Pinpoint the cell where the given text exists, returning its (X, Y) midpoint coordinate. 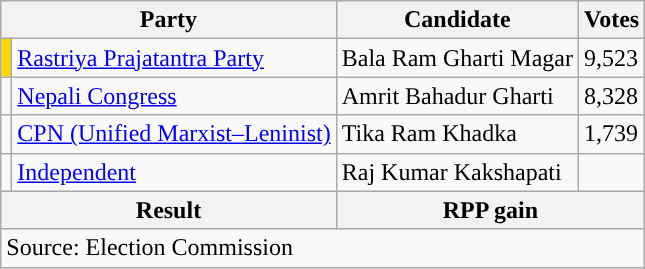
Votes (612, 20)
Candidate (457, 20)
Bala Ram Gharti Magar (457, 58)
Independent (174, 172)
1,739 (612, 134)
Source: Election Commission (323, 248)
Raj Kumar Kakshapati (457, 172)
Party (168, 20)
Rastriya Prajatantra Party (174, 58)
CPN (Unified Marxist–Leninist) (174, 134)
8,328 (612, 96)
9,523 (612, 58)
Nepali Congress (174, 96)
Result (168, 210)
Tika Ram Khadka (457, 134)
Amrit Bahadur Gharti (457, 96)
RPP gain (490, 210)
